Find where the given text appears and provide that cell's center as [x, y] coordinate. 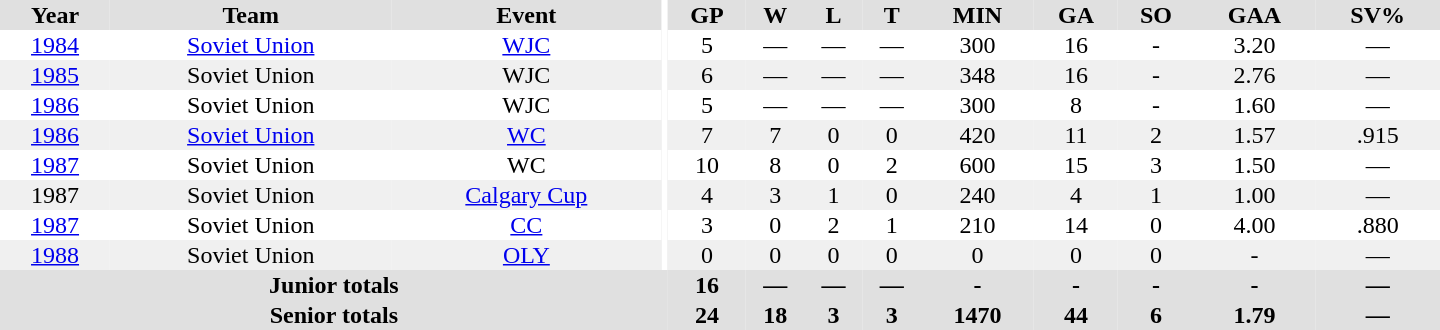
240 [978, 195]
OLY [526, 255]
44 [1076, 315]
18 [775, 315]
348 [978, 75]
11 [1076, 135]
1.00 [1255, 195]
.915 [1378, 135]
Junior totals [334, 285]
Team [250, 15]
15 [1076, 165]
T [892, 15]
Calgary Cup [526, 195]
14 [1076, 225]
CC [526, 225]
W [775, 15]
GA [1076, 15]
1.50 [1255, 165]
.880 [1378, 225]
SV% [1378, 15]
1470 [978, 315]
420 [978, 135]
2.76 [1255, 75]
1988 [55, 255]
1.60 [1255, 105]
1984 [55, 45]
600 [978, 165]
MIN [978, 15]
1.79 [1255, 315]
1985 [55, 75]
Senior totals [334, 315]
1.57 [1255, 135]
Event [526, 15]
SO [1156, 15]
Year [55, 15]
GAA [1255, 15]
24 [707, 315]
10 [707, 165]
4.00 [1255, 225]
GP [707, 15]
210 [978, 225]
3.20 [1255, 45]
L [833, 15]
